Extract the (X, Y) coordinate from the center of the cell holding the provided text.  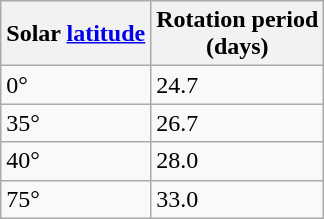
33.0 (238, 199)
Solar latitude (76, 34)
40° (76, 161)
35° (76, 123)
75° (76, 199)
24.7 (238, 85)
28.0 (238, 161)
Rotation period(days) (238, 34)
0° (76, 85)
26.7 (238, 123)
